Locate the cell with the specified text and output its (x, y) center coordinate. 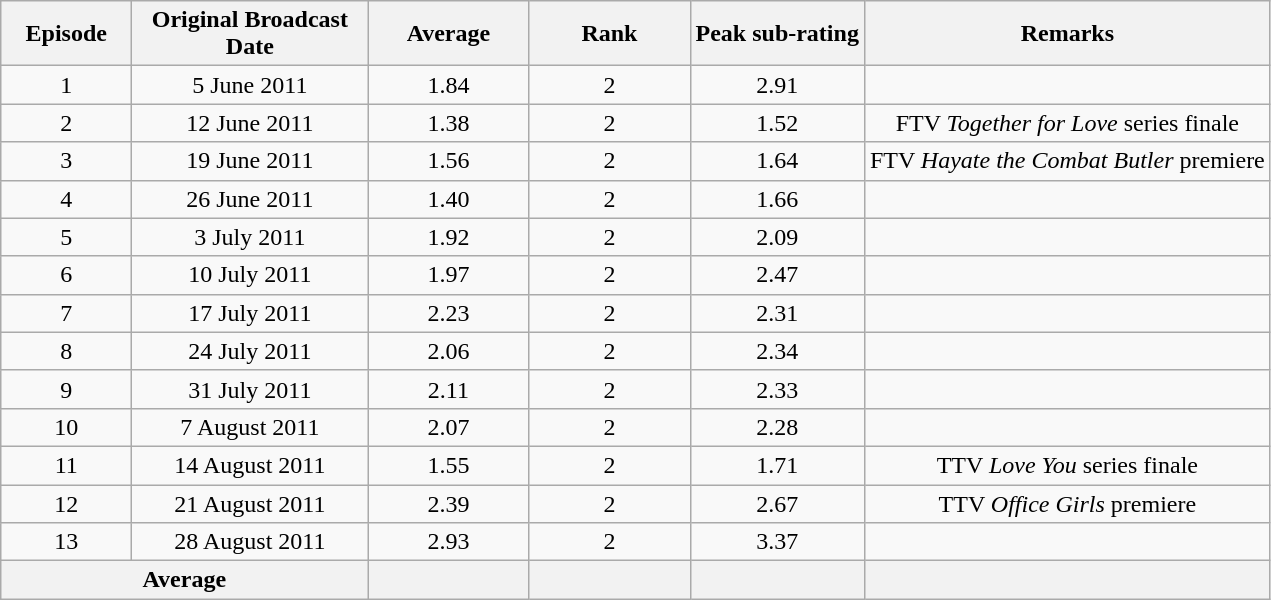
FTV Together for Love series finale (1067, 123)
5 (66, 237)
2.47 (777, 275)
Peak sub-rating (777, 34)
10 July 2011 (250, 275)
6 (66, 275)
Original Broadcast Date (250, 34)
1.56 (448, 161)
31 July 2011 (250, 389)
2.31 (777, 313)
2.06 (448, 351)
12 (66, 503)
24 July 2011 (250, 351)
26 June 2011 (250, 199)
11 (66, 465)
TTV Love You series finale (1067, 465)
3 July 2011 (250, 237)
8 (66, 351)
Episode (66, 34)
2.67 (777, 503)
FTV Hayate the Combat Butler premiere (1067, 161)
3 (66, 161)
1.52 (777, 123)
2.23 (448, 313)
2.39 (448, 503)
19 June 2011 (250, 161)
5 June 2011 (250, 85)
1.84 (448, 85)
2.11 (448, 389)
13 (66, 542)
2.93 (448, 542)
4 (66, 199)
2.09 (777, 237)
1.97 (448, 275)
2.33 (777, 389)
Remarks (1067, 34)
2.28 (777, 427)
Rank (610, 34)
1.55 (448, 465)
10 (66, 427)
1 (66, 85)
12 June 2011 (250, 123)
TTV Office Girls premiere (1067, 503)
9 (66, 389)
3.37 (777, 542)
7 (66, 313)
7 August 2011 (250, 427)
21 August 2011 (250, 503)
1.66 (777, 199)
1.40 (448, 199)
14 August 2011 (250, 465)
2.91 (777, 85)
17 July 2011 (250, 313)
1.71 (777, 465)
28 August 2011 (250, 542)
1.64 (777, 161)
1.38 (448, 123)
2.34 (777, 351)
1.92 (448, 237)
2.07 (448, 427)
